For the text-containing cell, return its midpoint in (X, Y) coordinate format. 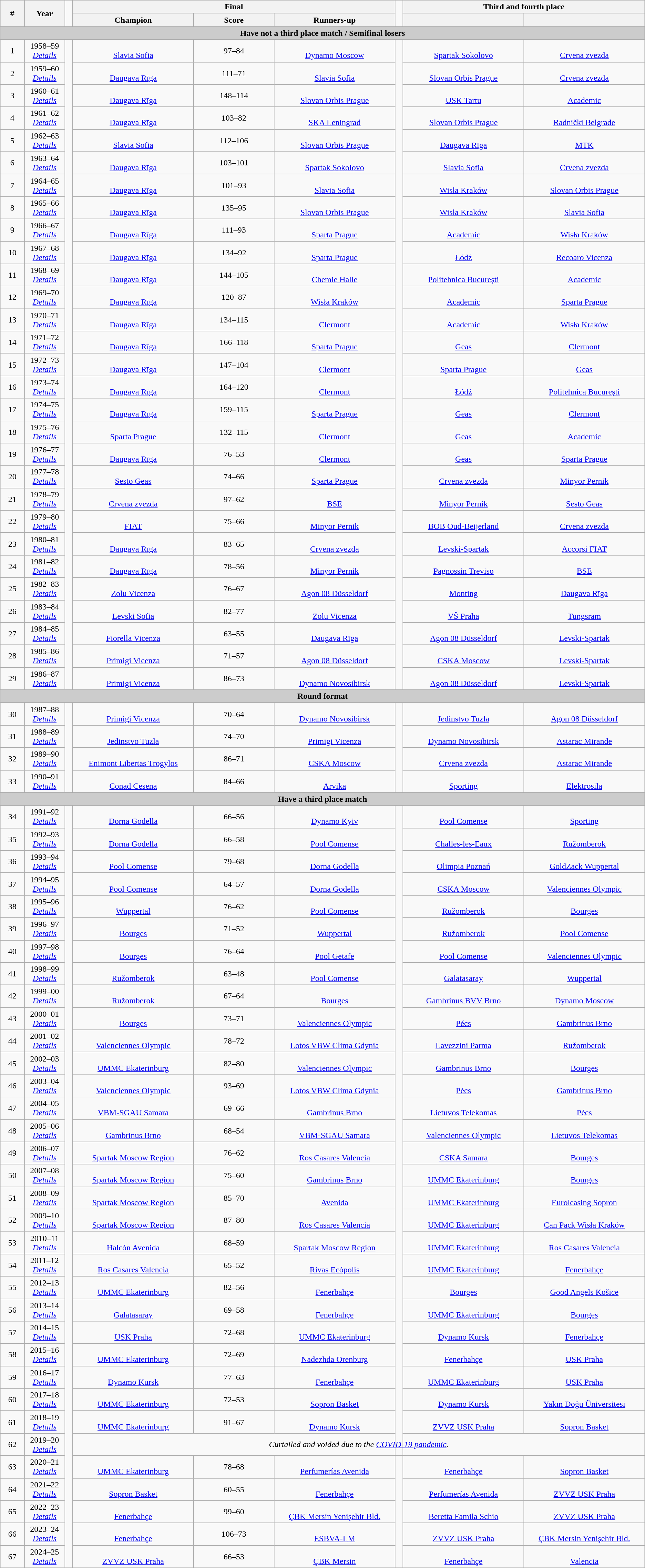
Valencia (584, 1557)
Pool Getafe (335, 951)
2022–23Details (45, 1512)
111–93 (234, 230)
103–101 (234, 163)
24 (12, 566)
Can Pack Wisła Kraków (584, 1220)
35 (12, 839)
79–68 (234, 861)
70–64 (234, 714)
1988–89Details (45, 737)
134–115 (234, 320)
1985–86Details (45, 656)
Conad Cesena (133, 781)
166–118 (234, 342)
1964–65Details (45, 185)
Levski Sofia (133, 611)
34 (12, 817)
66–53 (234, 1557)
2003–04Details (45, 1086)
48 (12, 1131)
1966–67Details (45, 230)
Rivas Ecópolis (335, 1265)
112–106 (234, 141)
159–115 (234, 409)
41 (12, 974)
164–120 (234, 387)
FIAT (133, 522)
32 (12, 759)
VŠ Praha (464, 611)
66–56 (234, 817)
66–58 (234, 839)
2020–21Details (45, 1467)
60 (12, 1400)
2012–13Details (45, 1287)
1971–72Details (45, 342)
84–66 (234, 781)
120–87 (234, 298)
Fiorella Vicenza (133, 634)
Recoaro Vicenza (584, 252)
Euroleasing Sopron (584, 1198)
83–65 (234, 544)
Tungsram (584, 611)
2014–15Details (45, 1333)
Dynamo Kyiv (335, 817)
Champion (133, 20)
78–56 (234, 566)
1989–90Details (45, 759)
1997–98Details (45, 951)
72–69 (234, 1355)
2008–09Details (45, 1198)
85–70 (234, 1198)
30 (12, 714)
3 (12, 96)
68–59 (234, 1242)
37 (12, 884)
148–114 (234, 96)
1962–63Details (45, 141)
74–70 (234, 737)
44 (12, 1041)
1978–79Details (45, 499)
11 (12, 275)
Elektrosila (584, 781)
Radnički Belgrade (584, 118)
62 (12, 1444)
45 (12, 1063)
69–58 (234, 1310)
Good Angels Košice (584, 1287)
2007–08Details (45, 1176)
6 (12, 163)
1 (12, 51)
86–73 (234, 679)
43 (12, 1018)
69–66 (234, 1108)
86–71 (234, 759)
49 (12, 1153)
97–62 (234, 499)
53 (12, 1242)
47 (12, 1108)
75–60 (234, 1176)
8 (12, 207)
2000–01Details (45, 1018)
2017–18Details (45, 1400)
36 (12, 861)
Curtailed and voided due to the COVID-19 pandemic. (359, 1444)
97–84 (234, 51)
72–53 (234, 1400)
1995–96Details (45, 906)
Pagnossin Treviso (464, 566)
82–80 (234, 1063)
2019–20Details (45, 1444)
75–66 (234, 522)
1958–59Details (45, 51)
27 (12, 634)
101–93 (234, 185)
Runners-up (335, 20)
ÇBK Mersin (335, 1557)
1991–92Details (45, 817)
Nadezhda Orenburg (335, 1355)
2004–05Details (45, 1108)
64 (12, 1489)
40 (12, 951)
2021–22Details (45, 1489)
22 (12, 522)
USK Tartu (464, 96)
Halcón Avenida (133, 1242)
13 (12, 320)
Arvika (335, 781)
132–115 (234, 432)
1996–97Details (45, 929)
1959–60Details (45, 73)
4 (12, 118)
1967–68Details (45, 252)
12 (12, 298)
2024–25Details (45, 1557)
61 (12, 1422)
54 (12, 1265)
Lavezzini Parma (464, 1041)
111–71 (234, 73)
144–105 (234, 275)
50 (12, 1176)
Final (234, 7)
7 (12, 185)
1992–93Details (45, 839)
1968–69Details (45, 275)
1984–85Details (45, 634)
99–60 (234, 1512)
1999–00Details (45, 996)
2010–11Details (45, 1242)
78–72 (234, 1041)
28 (12, 656)
57 (12, 1333)
31 (12, 737)
1970–71Details (45, 320)
Third and fourth place (524, 7)
93–69 (234, 1086)
1998–99Details (45, 974)
2 (12, 73)
82–56 (234, 1287)
Avenida (335, 1198)
64–57 (234, 884)
10 (12, 252)
Chemie Halle (335, 275)
147–104 (234, 365)
1980–81Details (45, 544)
66 (12, 1534)
Yakın Doğu Üniversitesi (584, 1400)
2011–12Details (45, 1265)
135–95 (234, 207)
2018–19Details (45, 1422)
9 (12, 230)
1974–75Details (45, 409)
67 (12, 1557)
Enimont Libertas Trogylos (133, 759)
67–64 (234, 996)
Round format (322, 696)
91–67 (234, 1422)
Have not a third place match / Semifinal losers (322, 33)
77–63 (234, 1377)
29 (12, 679)
52 (12, 1220)
2016–17Details (45, 1377)
68–54 (234, 1131)
1963–64Details (45, 163)
1979–80Details (45, 522)
59 (12, 1377)
1981–82Details (45, 566)
2005–06Details (45, 1131)
MTK (584, 141)
65–52 (234, 1265)
78–68 (234, 1467)
1983–84Details (45, 611)
63 (12, 1467)
1993–94Details (45, 861)
BOB Oud-Beijerland (464, 522)
Have a third place match (322, 799)
2015–16Details (45, 1355)
Year (45, 13)
76–64 (234, 951)
65 (12, 1512)
15 (12, 365)
18 (12, 432)
134–92 (234, 252)
Monting (464, 588)
2009–10Details (45, 1220)
71–57 (234, 656)
1969–70Details (45, 298)
1960–61Details (45, 96)
58 (12, 1355)
1973–74Details (45, 387)
1986–87Details (45, 679)
55 (12, 1287)
1994–95Details (45, 884)
ESBVA-LM (335, 1534)
1965–66Details (45, 207)
19 (12, 454)
1982–83Details (45, 588)
42 (12, 996)
Beretta Famila Schio (464, 1512)
5 (12, 141)
21 (12, 499)
1975–76Details (45, 432)
Accorsi FIAT (584, 544)
60–55 (234, 1489)
74–66 (234, 477)
39 (12, 929)
23 (12, 544)
# (12, 13)
51 (12, 1198)
2002–03Details (45, 1063)
46 (12, 1086)
2013–14Details (45, 1310)
73–71 (234, 1018)
1977–78Details (45, 477)
2006–07Details (45, 1153)
63–55 (234, 634)
Gambrinus BVV Brno (464, 996)
76–53 (234, 454)
106–73 (234, 1534)
17 (12, 409)
Challes-les-Eaux (464, 839)
72–68 (234, 1333)
CSKA Samara (464, 1153)
33 (12, 781)
GoldZack Wuppertal (584, 861)
103–82 (234, 118)
16 (12, 387)
14 (12, 342)
26 (12, 611)
1976–77Details (45, 454)
20 (12, 477)
1990–91Details (45, 781)
87–80 (234, 1220)
1961–62Details (45, 118)
63–48 (234, 974)
76–67 (234, 588)
71–52 (234, 929)
SKA Leningrad (335, 118)
1972–73Details (45, 365)
82–77 (234, 611)
Olimpia Poznań (464, 861)
38 (12, 906)
2001–02Details (45, 1041)
25 (12, 588)
Score (234, 20)
56 (12, 1310)
1987–88Details (45, 714)
2023–24Details (45, 1534)
